Find where the given text appears and provide that cell's center as (X, Y) coordinate. 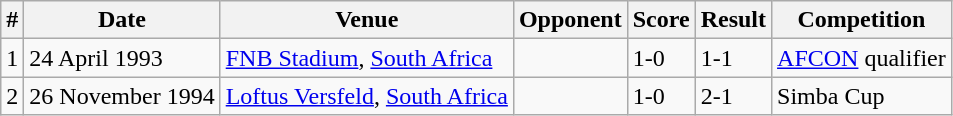
Result (733, 20)
Loftus Versfeld, South Africa (366, 96)
2 (12, 96)
26 November 1994 (122, 96)
Score (661, 20)
Simba Cup (862, 96)
Date (122, 20)
Opponent (570, 20)
Competition (862, 20)
AFCON qualifier (862, 58)
24 April 1993 (122, 58)
1 (12, 58)
FNB Stadium, South Africa (366, 58)
2-1 (733, 96)
Venue (366, 20)
# (12, 20)
1-1 (733, 58)
